Find where the given text appears and provide that cell's center as (X, Y) coordinate. 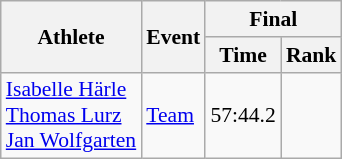
Team (173, 116)
Time (242, 55)
57:44.2 (242, 116)
Athlete (71, 36)
Final (273, 19)
Event (173, 36)
Isabelle HärleThomas LurzJan Wolfgarten (71, 116)
Rank (312, 55)
